Pinpoint the cell where the given text exists, returning its (x, y) midpoint coordinate. 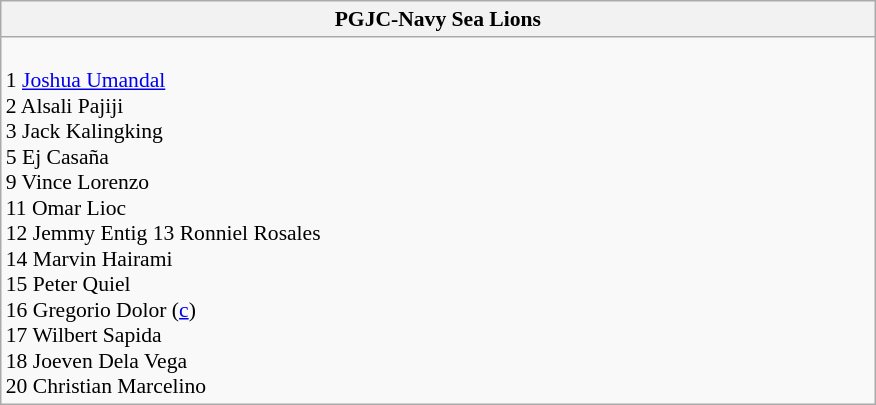
PGJC-Navy Sea Lions (438, 19)
